Detect which cell encompasses the target text, then output its (X, Y) center coordinate. 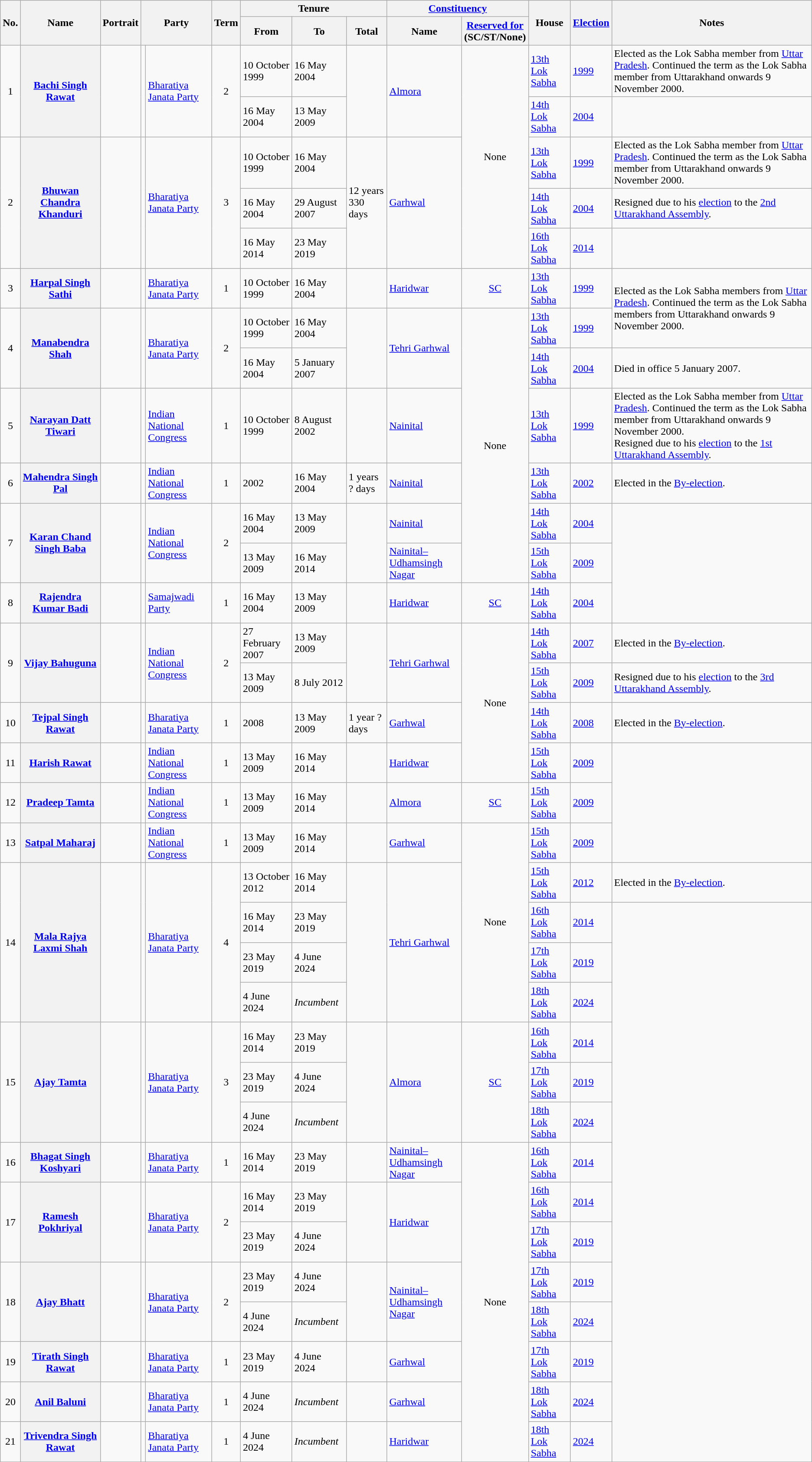
Karan Chand Singh Baba (60, 543)
Samajwadi Party (179, 603)
Elected as the Lok Sabha members from Uttar Pradesh. Continued the term as the Lok Sabha members from Uttarakhand onwards 9 November 2000. (711, 308)
Total (367, 31)
5 (10, 425)
1 year ? days (367, 723)
29 August 2007 (319, 208)
Election (591, 23)
19 (10, 1362)
12 (10, 803)
13 (10, 842)
Bhuwan Chandra Khanduri (60, 202)
18 (10, 1302)
20 (10, 1402)
27 February 2007 (266, 643)
13 October 2012 (266, 882)
Died in office 5 January 2007. (711, 368)
Ramesh Pokhriyal (60, 1222)
Resigned due to his election to the 3rd Uttarakhand Assembly. (711, 683)
5 January 2007 (319, 368)
6 (10, 483)
Trivendra Singh Rawat (60, 1442)
Ajay Tamta (60, 1082)
Portrait (121, 23)
From (266, 31)
Harpal Singh Sathi (60, 288)
10 (10, 723)
Tejpal Singh Rawat (60, 723)
21 (10, 1442)
9 (10, 663)
Manabendra Shah (60, 348)
17 (10, 1222)
15 (10, 1082)
Tenure (314, 9)
7 (10, 543)
House (549, 23)
Mala Rajya Laxmi Shah (60, 942)
Resigned due to his election to the 2nd Uttarakhand Assembly. (711, 208)
Vijay Bahuguna (60, 663)
Anil Baluni (60, 1402)
Constituency (458, 9)
2007 (591, 643)
8 August 2002 (319, 425)
Narayan Datt Tiwari (60, 425)
Notes (711, 23)
Harish Rawat (60, 763)
1 years ? days (367, 483)
16 (10, 1162)
No. (10, 23)
Party (177, 23)
Reserved for(SC/ST/None) (495, 31)
12 years 330 days (367, 202)
8 (10, 603)
To (319, 31)
Pradeep Tamta (60, 803)
8 July 2012 (319, 683)
Bhagat Singh Koshyari (60, 1162)
11 (10, 763)
2012 (591, 882)
Bachi Singh Rawat (60, 91)
Term (226, 23)
Mahendra Singh Pal (60, 483)
Ajay Bhatt (60, 1302)
Tirath Singh Rawat (60, 1362)
Satpal Maharaj (60, 842)
Rajendra Kumar Badi (60, 603)
14 (10, 942)
